Find where the given text appears and provide that cell's center as (x, y) coordinate. 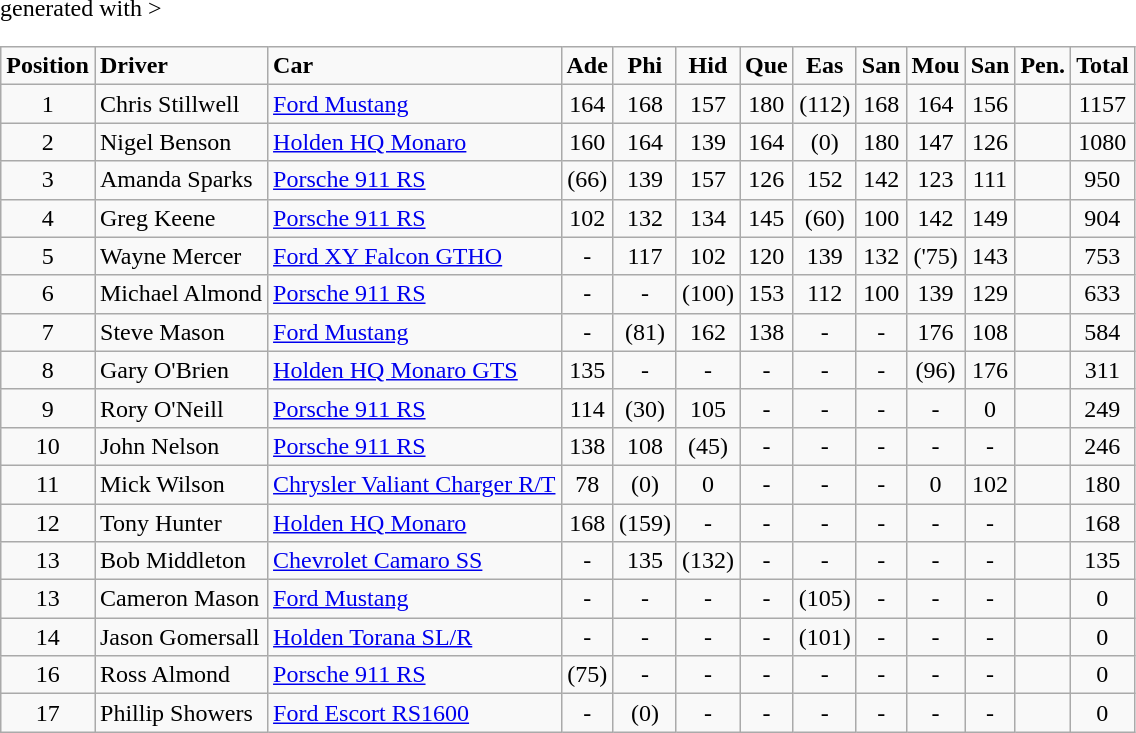
6 (48, 294)
11 (48, 484)
(159) (644, 523)
249 (1103, 408)
(105) (824, 599)
(100) (708, 294)
111 (990, 180)
584 (1103, 332)
Steve Mason (180, 332)
Rory O'Neill (180, 408)
Jason Gomersall (180, 637)
Mou (936, 66)
Hid (708, 66)
904 (1103, 218)
1 (48, 104)
950 (1103, 180)
17 (48, 713)
Michael Almond (180, 294)
152 (824, 180)
753 (1103, 256)
Driver (180, 66)
105 (708, 408)
(112) (824, 104)
(101) (824, 637)
10 (48, 446)
Holden HQ Monaro GTS (414, 370)
5 (48, 256)
Ford XY Falcon GTHO (414, 256)
Ross Almond (180, 675)
149 (990, 218)
1157 (1103, 104)
123 (936, 180)
John Nelson (180, 446)
Cameron Mason (180, 599)
Chris Stillwell (180, 104)
16 (48, 675)
3 (48, 180)
Tony Hunter (180, 523)
129 (990, 294)
(81) (644, 332)
Greg Keene (180, 218)
Car (414, 66)
Amanda Sparks (180, 180)
Ford Escort RS1600 (414, 713)
246 (1103, 446)
8 (48, 370)
Mick Wilson (180, 484)
162 (708, 332)
114 (587, 408)
(96) (936, 370)
143 (990, 256)
153 (767, 294)
Phillip Showers (180, 713)
Chrysler Valiant Charger R/T (414, 484)
134 (708, 218)
Bob Middleton (180, 561)
12 (48, 523)
Eas (824, 66)
(45) (708, 446)
156 (990, 104)
Position (48, 66)
('75) (936, 256)
(60) (824, 218)
1080 (1103, 142)
9 (48, 408)
(132) (708, 561)
120 (767, 256)
Holden Torana SL/R (414, 637)
Chevrolet Camaro SS (414, 561)
633 (1103, 294)
4 (48, 218)
311 (1103, 370)
Gary O'Brien (180, 370)
147 (936, 142)
Pen. (1043, 66)
(30) (644, 408)
Total (1103, 66)
112 (824, 294)
117 (644, 256)
14 (48, 637)
Nigel Benson (180, 142)
2 (48, 142)
(66) (587, 180)
Ade (587, 66)
(75) (587, 675)
145 (767, 218)
160 (587, 142)
Que (767, 66)
Phi (644, 66)
78 (587, 484)
Wayne Mercer (180, 256)
7 (48, 332)
